Output the [x, y] coordinate of the center of the cell containing the given text.  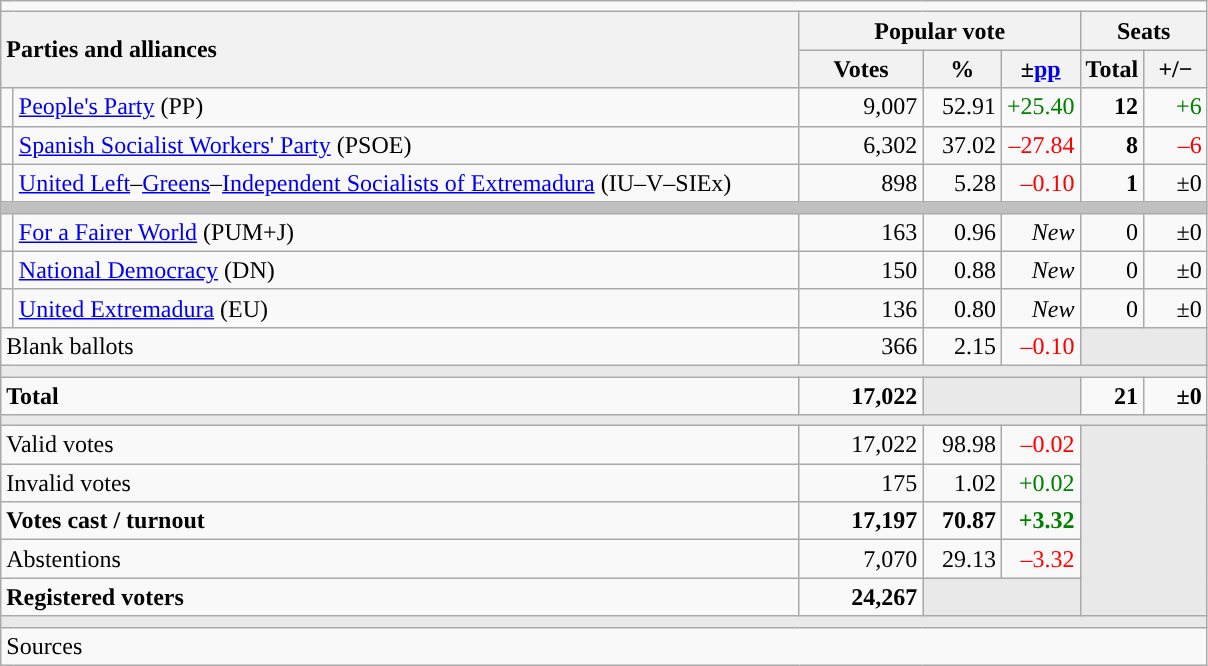
–27.84 [1040, 145]
–6 [1176, 145]
9,007 [861, 107]
0.80 [962, 308]
8 [1112, 145]
70.87 [962, 521]
Votes [861, 69]
+6 [1176, 107]
136 [861, 308]
Seats [1144, 31]
+0.02 [1040, 483]
5.28 [962, 183]
0.88 [962, 270]
52.91 [962, 107]
–0.02 [1040, 445]
Invalid votes [400, 483]
+25.40 [1040, 107]
+3.32 [1040, 521]
National Democracy (DN) [406, 270]
Spanish Socialist Workers' Party (PSOE) [406, 145]
6,302 [861, 145]
37.02 [962, 145]
1 [1112, 183]
Registered voters [400, 597]
Popular vote [940, 31]
People's Party (PP) [406, 107]
24,267 [861, 597]
12 [1112, 107]
United Extremadura (EU) [406, 308]
150 [861, 270]
163 [861, 232]
21 [1112, 395]
+/− [1176, 69]
United Left–Greens–Independent Socialists of Extremadura (IU–V–SIEx) [406, 183]
Votes cast / turnout [400, 521]
0.96 [962, 232]
2.15 [962, 346]
±pp [1040, 69]
898 [861, 183]
Parties and alliances [400, 50]
Sources [604, 646]
% [962, 69]
175 [861, 483]
1.02 [962, 483]
29.13 [962, 559]
Abstentions [400, 559]
366 [861, 346]
–3.32 [1040, 559]
7,070 [861, 559]
Valid votes [400, 445]
Blank ballots [400, 346]
For a Fairer World (PUM+J) [406, 232]
98.98 [962, 445]
17,197 [861, 521]
